Determine the [x, y] coordinate at the center of the cell enclosing the given text.  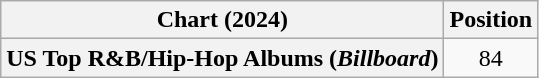
84 [491, 58]
Position [491, 20]
US Top R&B/Hip-Hop Albums (Billboard) [222, 58]
Chart (2024) [222, 20]
